Detect which cell encompasses the target text, then output its (x, y) center coordinate. 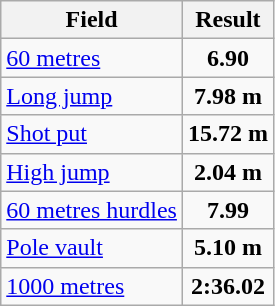
60 metres hurdles (92, 210)
5.10 m (228, 248)
15.72 m (228, 134)
1000 metres (92, 286)
High jump (92, 172)
Shot put (92, 134)
Pole vault (92, 248)
Long jump (92, 96)
2.04 m (228, 172)
Result (228, 20)
7.98 m (228, 96)
Field (92, 20)
6.90 (228, 58)
2:36.02 (228, 286)
60 metres (92, 58)
7.99 (228, 210)
